For the text-containing cell, return its midpoint in [x, y] coordinate format. 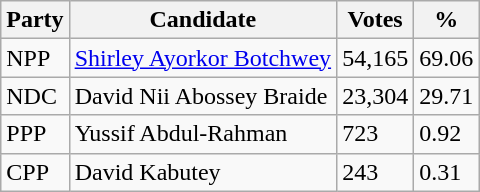
David Nii Abossey Braide [202, 96]
54,165 [376, 58]
NDC [35, 96]
David Kabutey [202, 172]
Party [35, 20]
Votes [376, 20]
PPP [35, 134]
CPP [35, 172]
Yussif Abdul-Rahman [202, 134]
23,304 [376, 96]
723 [376, 134]
29.71 [446, 96]
0.31 [446, 172]
0.92 [446, 134]
243 [376, 172]
NPP [35, 58]
69.06 [446, 58]
% [446, 20]
Candidate [202, 20]
Shirley Ayorkor Botchwey [202, 58]
